Return (x, y) of the center of cell containing provided text 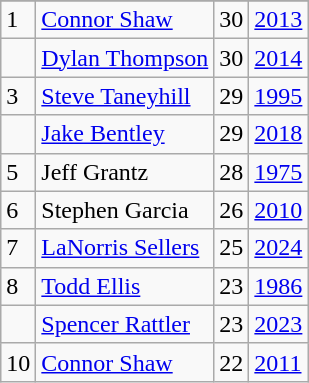
Jeff Grantz (125, 172)
25 (232, 248)
1975 (278, 172)
10 (18, 362)
1986 (278, 286)
Todd Ellis (125, 286)
Spencer Rattler (125, 324)
2013 (278, 20)
1 (18, 20)
Stephen Garcia (125, 210)
2024 (278, 248)
28 (232, 172)
3 (18, 96)
2011 (278, 362)
6 (18, 210)
2023 (278, 324)
5 (18, 172)
LaNorris Sellers (125, 248)
2010 (278, 210)
7 (18, 248)
8 (18, 286)
2018 (278, 134)
1995 (278, 96)
Jake Bentley (125, 134)
Steve Taneyhill (125, 96)
22 (232, 362)
2014 (278, 58)
Dylan Thompson (125, 58)
26 (232, 210)
